Locate the cell with the specified text and output its (x, y) center coordinate. 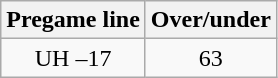
Pregame line (74, 20)
UH –17 (74, 58)
Over/under (210, 20)
63 (210, 58)
